Return (x, y) of the center of cell containing provided text 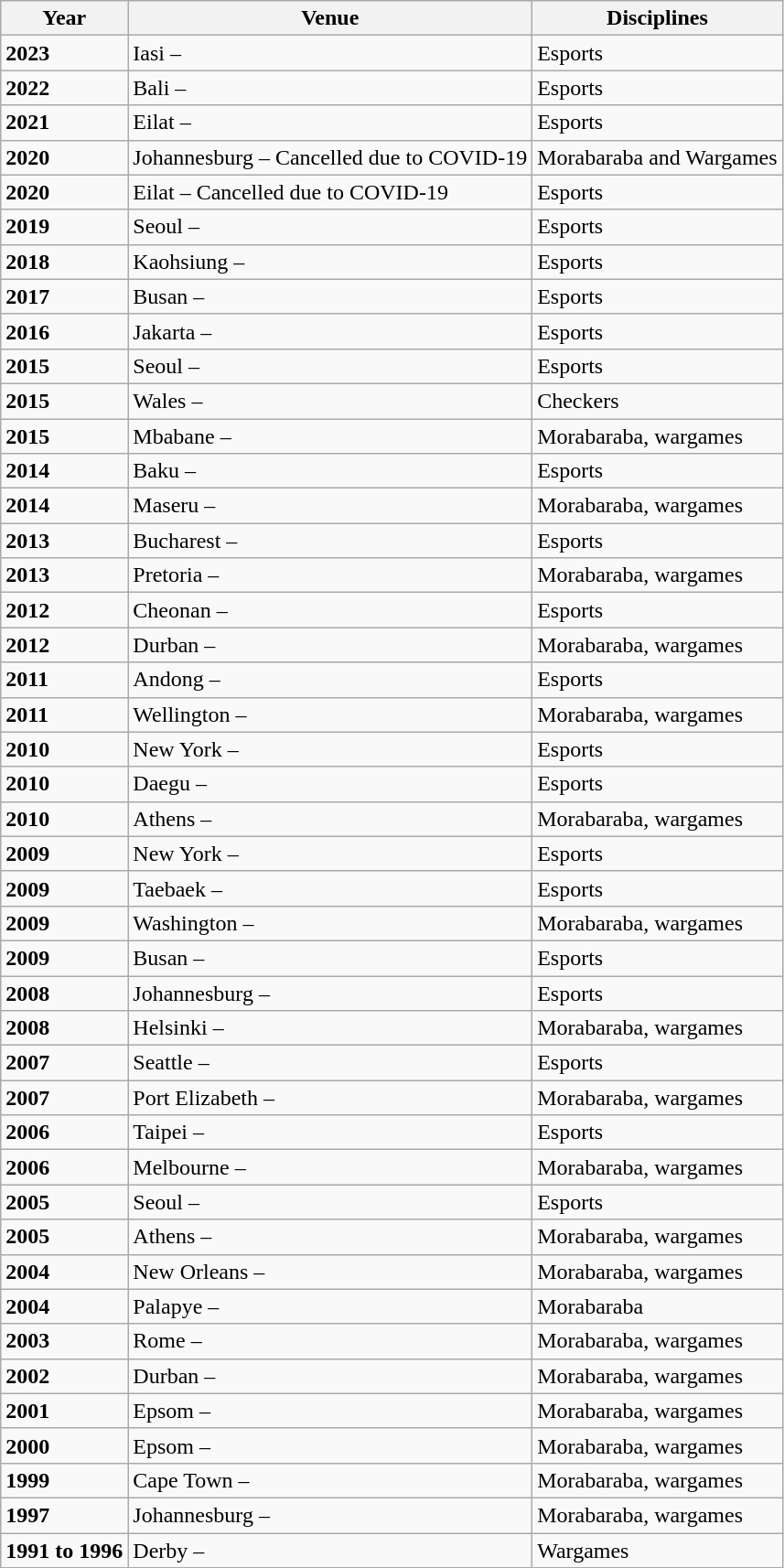
New Orleans – (330, 1272)
Wellington – (330, 714)
Checkers (657, 401)
Kaohsiung – (330, 262)
Port Elizabeth – (330, 1098)
Johannesburg – Cancelled due to COVID-19 (330, 157)
Pretoria – (330, 575)
Bucharest – (330, 541)
Eilat – Cancelled due to COVID-19 (330, 192)
Taebaek – (330, 888)
Eilat – (330, 123)
Wargames (657, 1551)
2003 (64, 1341)
2002 (64, 1376)
1999 (64, 1480)
Daegu – (330, 784)
Wales – (330, 401)
Taipei – (330, 1133)
Venue (330, 18)
Bali – (330, 88)
1991 to 1996 (64, 1551)
Palapye – (330, 1306)
2016 (64, 331)
Cheonan – (330, 610)
Year (64, 18)
Cape Town – (330, 1480)
Melbourne – (330, 1167)
Derby – (330, 1551)
2022 (64, 88)
Maseru – (330, 506)
2001 (64, 1411)
Jakarta – (330, 331)
Morabaraba and Wargames (657, 157)
2000 (64, 1445)
2018 (64, 262)
Seattle – (330, 1063)
Disciplines (657, 18)
Washington – (330, 923)
2017 (64, 296)
Morabaraba (657, 1306)
2019 (64, 227)
Baku – (330, 471)
Helsinki – (330, 1028)
2023 (64, 53)
2021 (64, 123)
1997 (64, 1515)
Iasi – (330, 53)
Rome – (330, 1341)
Andong – (330, 680)
Mbabane – (330, 436)
